Return (X, Y) of the center of cell containing provided text 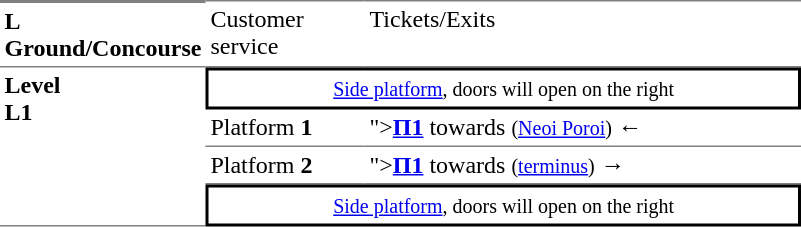
LGround/Concourse (103, 34)
">Π1 towards (Neoi Poroi) ← (583, 129)
Platform 1 (286, 129)
Tickets/Exits (583, 34)
Platform 2 (286, 166)
">Π1 towards (terminus) → (583, 166)
LevelL1 (103, 148)
Customer service (286, 34)
